Determine the [X, Y] coordinate at the center of the cell enclosing the given text.  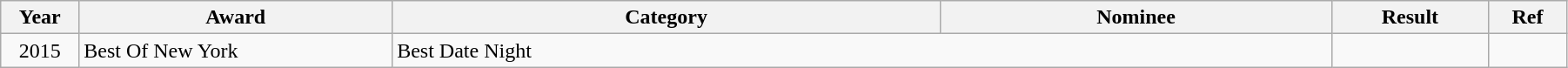
2015 [40, 51]
Nominee [1136, 17]
Year [40, 17]
Result [1410, 17]
Category [667, 17]
Ref [1527, 17]
Best Of New York [236, 51]
Best Date Night [862, 51]
Award [236, 17]
